Capture the cell that displays the provided text and extract its (x, y) central coordinate. 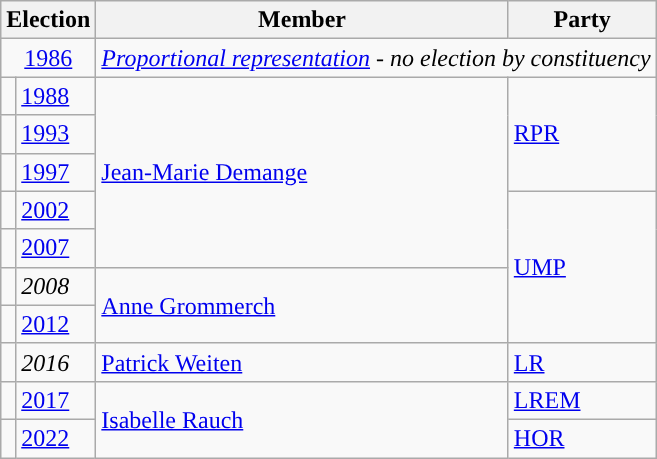
2002 (56, 210)
Member (302, 20)
Election (48, 20)
Jean-Marie Demange (302, 172)
RPR (582, 134)
2016 (56, 362)
Patrick Weiten (302, 362)
1986 (48, 58)
UMP (582, 267)
2008 (56, 286)
Isabelle Rauch (302, 419)
Anne Grommerch (302, 305)
2007 (56, 248)
1993 (56, 134)
Proportional representation - no election by constituency (376, 58)
2012 (56, 324)
2017 (56, 400)
2022 (56, 438)
LR (582, 362)
HOR (582, 438)
1988 (56, 96)
Party (582, 20)
1997 (56, 172)
LREM (582, 400)
